Identify which cell holds the provided text, then report its [X, Y] central coordinate. 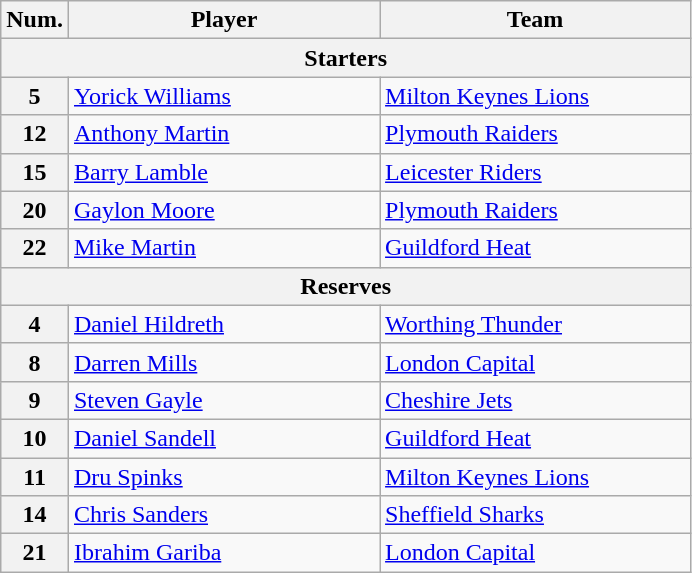
Daniel Hildreth [224, 324]
Worthing Thunder [536, 324]
Darren Mills [224, 362]
4 [35, 324]
Reserves [346, 286]
21 [35, 553]
Cheshire Jets [536, 400]
Yorick Williams [224, 96]
Anthony Martin [224, 134]
Mike Martin [224, 248]
22 [35, 248]
Steven Gayle [224, 400]
15 [35, 172]
Starters [346, 58]
14 [35, 515]
Num. [35, 20]
Dru Spinks [224, 477]
12 [35, 134]
Sheffield Sharks [536, 515]
Team [536, 20]
Barry Lamble [224, 172]
Ibrahim Gariba [224, 553]
20 [35, 210]
Player [224, 20]
9 [35, 400]
Gaylon Moore [224, 210]
Chris Sanders [224, 515]
Daniel Sandell [224, 438]
11 [35, 477]
8 [35, 362]
5 [35, 96]
Leicester Riders [536, 172]
10 [35, 438]
